For the text-containing cell, return its midpoint in (X, Y) coordinate format. 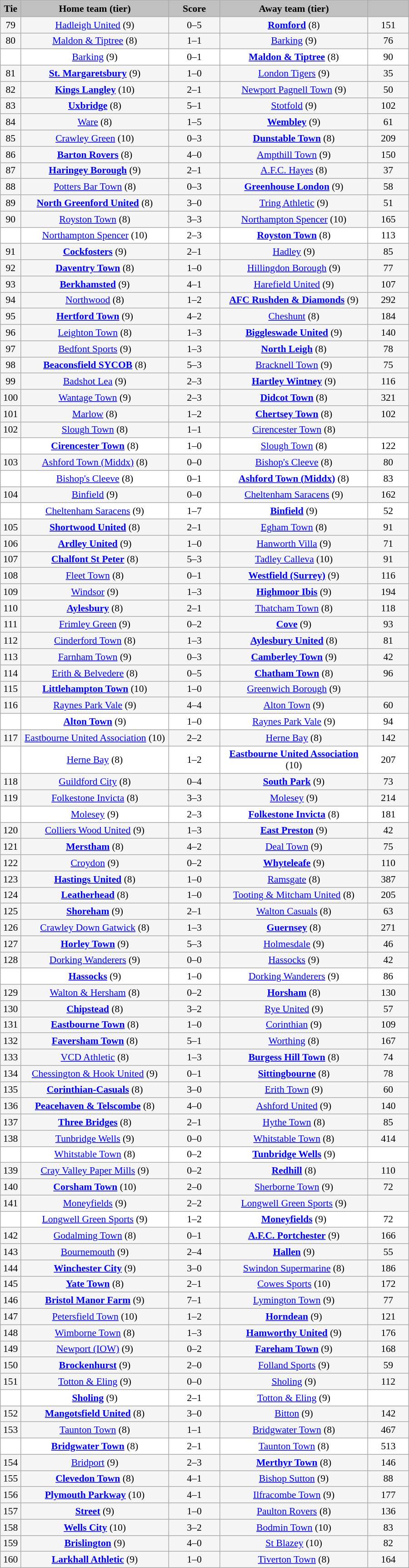
Worthing (8) (294, 1041)
Northwood (8) (95, 300)
Petersfield Town (10) (95, 1317)
52 (388, 511)
South Park (9) (294, 782)
99 (11, 382)
Kings Langley (10) (95, 90)
Erith Town (9) (294, 1090)
Away team (tier) (294, 9)
Hythe Town (8) (294, 1122)
Fleet Town (8) (95, 576)
55 (388, 1252)
Merthyr Town (8) (294, 1462)
387 (388, 879)
Horley Town (9) (95, 944)
7–1 (194, 1301)
207 (388, 760)
Colliers Wood United (9) (95, 831)
Hallen (9) (294, 1252)
156 (11, 1495)
Harefield United (9) (294, 284)
A.F.C. Hayes (8) (294, 171)
Redhill (8) (294, 1171)
Brislington (9) (95, 1543)
92 (11, 268)
Tiverton Town (8) (294, 1560)
46 (388, 944)
Cockfosters (9) (95, 252)
141 (11, 1203)
Chipstead (8) (95, 1009)
132 (11, 1041)
4–4 (194, 706)
VCD Athletic (8) (95, 1058)
Wells City (10) (95, 1528)
108 (11, 576)
104 (11, 495)
133 (11, 1058)
160 (11, 1560)
95 (11, 317)
209 (388, 138)
321 (388, 398)
Ramsgate (8) (294, 879)
Fareham Town (9) (294, 1349)
71 (388, 544)
205 (388, 895)
St. Margaretsbury (9) (95, 74)
Marlow (8) (95, 414)
Cove (9) (294, 625)
144 (11, 1268)
129 (11, 993)
35 (388, 74)
Thatcham Town (8) (294, 608)
50 (388, 90)
Tadley Calleva (10) (294, 560)
126 (11, 928)
Guernsey (8) (294, 928)
Corsham Town (10) (95, 1187)
172 (388, 1284)
Clevedon Town (8) (95, 1479)
Chertsey Town (8) (294, 414)
Frimley Green (9) (95, 625)
Cinderford Town (8) (95, 641)
Hastings United (8) (95, 879)
0–4 (194, 782)
Hadleigh United (9) (95, 25)
115 (11, 689)
Shortwood United (8) (95, 527)
Hertford Town (9) (95, 317)
Home team (tier) (95, 9)
Windsor (9) (95, 592)
Brockenhurst (9) (95, 1366)
Camberley Town (9) (294, 657)
Dunstable Town (8) (294, 138)
Crawley Green (10) (95, 138)
Ampthill Town (9) (294, 155)
London Tigers (9) (294, 74)
97 (11, 349)
Chessington & Hook United (9) (95, 1074)
Beaconsfield SYCOB (8) (95, 365)
Uxbridge (8) (95, 106)
Whyteleafe (9) (294, 863)
Egham Town (8) (294, 527)
Folland Sports (9) (294, 1366)
Newport Pagnell Town (9) (294, 90)
Horndean (9) (294, 1317)
Barton Rovers (8) (95, 155)
Burgess Hill Town (8) (294, 1058)
Three Bridges (8) (95, 1122)
Highmoor Ibis (9) (294, 592)
131 (11, 1025)
87 (11, 171)
Wembley (9) (294, 122)
194 (388, 592)
106 (11, 544)
Leatherhead (8) (95, 895)
134 (11, 1074)
Corinthian-Casuals (8) (95, 1090)
89 (11, 203)
Cray Valley Paper Mills (9) (95, 1171)
Bishop Sutton (9) (294, 1479)
East Preston (9) (294, 831)
Romford (8) (294, 25)
74 (388, 1058)
Eastbourne Town (8) (95, 1025)
Bristol Manor Farm (9) (95, 1301)
135 (11, 1090)
186 (388, 1268)
51 (388, 203)
Newport (IOW) (9) (95, 1349)
Aylesbury (8) (95, 608)
Swindon Supermarine (8) (294, 1268)
Tooting & Mitcham United (8) (294, 895)
105 (11, 527)
Badshot Lea (9) (95, 382)
Plymouth Parkway (10) (95, 1495)
Hillingdon Borough (9) (294, 268)
1–7 (194, 511)
37 (388, 171)
St Blazey (10) (294, 1543)
127 (11, 944)
57 (388, 1009)
Deal Town (9) (294, 847)
119 (11, 798)
147 (11, 1317)
159 (11, 1543)
Shoreham (9) (95, 912)
177 (388, 1495)
76 (388, 41)
1–5 (194, 122)
Score (194, 9)
166 (388, 1236)
Hamworthy United (9) (294, 1333)
176 (388, 1333)
Walton & Hersham (8) (95, 993)
84 (11, 122)
Peacehaven & Telscombe (8) (95, 1106)
139 (11, 1171)
Faversham Town (8) (95, 1041)
63 (388, 912)
Street (9) (95, 1511)
181 (388, 814)
73 (388, 782)
61 (388, 122)
111 (11, 625)
Littlehampton Town (10) (95, 689)
Horsham (8) (294, 993)
Sherborne Town (9) (294, 1187)
103 (11, 463)
154 (11, 1462)
Lymington Town (9) (294, 1301)
79 (11, 25)
Bitton (9) (294, 1414)
149 (11, 1349)
Ilfracombe Town (9) (294, 1495)
Bournemouth (9) (95, 1252)
101 (11, 414)
414 (388, 1139)
59 (388, 1366)
167 (388, 1041)
Erith & Belvedere (8) (95, 673)
Greenwich Borough (9) (294, 689)
513 (388, 1447)
Chatham Town (8) (294, 673)
137 (11, 1122)
Hanworth Villa (9) (294, 544)
Bracknell Town (9) (294, 365)
Wimborne Town (8) (95, 1333)
138 (11, 1139)
152 (11, 1414)
Yate Town (8) (95, 1284)
128 (11, 960)
148 (11, 1333)
117 (11, 738)
Holmesdale (9) (294, 944)
145 (11, 1284)
Ware (8) (95, 122)
Daventry Town (8) (95, 268)
271 (388, 928)
Bridport (9) (95, 1462)
214 (388, 798)
2–4 (194, 1252)
125 (11, 912)
Paulton Rovers (8) (294, 1511)
A.F.C. Portchester (9) (294, 1236)
Berkhamsted (9) (95, 284)
Larkhall Athletic (9) (95, 1560)
Corinthian (9) (294, 1025)
Leighton Town (8) (95, 333)
Haringey Borough (9) (95, 171)
143 (11, 1252)
58 (388, 187)
123 (11, 879)
Croydon (9) (95, 863)
Cowes Sports (10) (294, 1284)
Bodmin Town (10) (294, 1528)
155 (11, 1479)
Aylesbury United (8) (294, 641)
Didcot Town (8) (294, 398)
AFC Rushden & Diamonds (9) (294, 300)
98 (11, 365)
Greenhouse London (9) (294, 187)
Chalfont St Peter (8) (95, 560)
184 (388, 317)
100 (11, 398)
Biggleswade United (9) (294, 333)
157 (11, 1511)
Hadley (9) (294, 252)
Bedfont Sports (9) (95, 349)
North Leigh (8) (294, 349)
165 (388, 219)
Godalming Town (8) (95, 1236)
Crawley Down Gatwick (8) (95, 928)
114 (11, 673)
North Greenford United (8) (95, 203)
162 (388, 495)
467 (388, 1430)
Farnham Town (9) (95, 657)
Stotfold (9) (294, 106)
Wantage Town (9) (95, 398)
Potters Bar Town (8) (95, 187)
Mangotsfield United (8) (95, 1414)
Cheshunt (8) (294, 317)
Westfield (Surrey) (9) (294, 576)
124 (11, 895)
292 (388, 300)
Tie (11, 9)
164 (388, 1560)
Guildford City (8) (95, 782)
Sittingbourne (8) (294, 1074)
Hartley Wintney (9) (294, 382)
Tring Athletic (9) (294, 203)
158 (11, 1528)
120 (11, 831)
Ashford United (9) (294, 1106)
153 (11, 1430)
Walton Casuals (8) (294, 912)
Rye United (9) (294, 1009)
Winchester City (9) (95, 1268)
Ardley United (9) (95, 544)
168 (388, 1349)
Merstham (8) (95, 847)
